Locate the cell with the specified text and output its [X, Y] center coordinate. 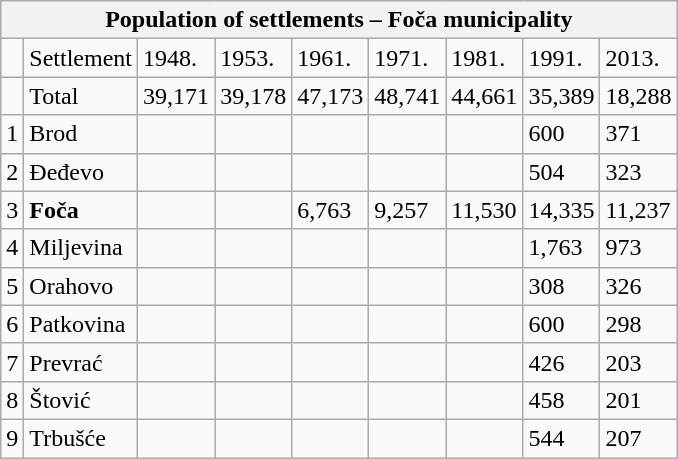
Patkovina [81, 324]
201 [638, 400]
Đeđevo [81, 172]
5 [12, 286]
Foča [81, 210]
39,178 [254, 96]
2 [12, 172]
8 [12, 400]
207 [638, 438]
458 [562, 400]
1948. [176, 58]
1961. [330, 58]
Štović [81, 400]
504 [562, 172]
298 [638, 324]
1 [12, 134]
Miljevina [81, 248]
6,763 [330, 210]
Settlement [81, 58]
Prevrać [81, 362]
323 [638, 172]
308 [562, 286]
2013. [638, 58]
1981. [484, 58]
1971. [408, 58]
11,237 [638, 210]
48,741 [408, 96]
47,173 [330, 96]
35,389 [562, 96]
3 [12, 210]
11,530 [484, 210]
Population of settlements – Foča municipality [339, 20]
39,171 [176, 96]
Total [81, 96]
7 [12, 362]
1991. [562, 58]
Trbušće [81, 438]
544 [562, 438]
6 [12, 324]
203 [638, 362]
18,288 [638, 96]
4 [12, 248]
371 [638, 134]
1953. [254, 58]
426 [562, 362]
326 [638, 286]
9,257 [408, 210]
973 [638, 248]
14,335 [562, 210]
Orahovo [81, 286]
9 [12, 438]
Brod [81, 134]
1,763 [562, 248]
44,661 [484, 96]
